Identify which cell holds the provided text, then report its (X, Y) central coordinate. 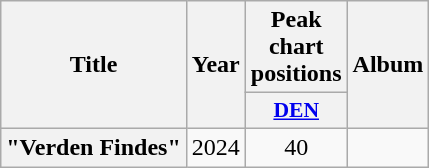
Year (216, 65)
"Verden Findes" (94, 147)
Album (388, 65)
Peak chart positions (296, 47)
DEN (296, 111)
2024 (216, 147)
40 (296, 147)
Title (94, 65)
